From the cell containing the given text, extract its center point as [X, Y] coordinate. 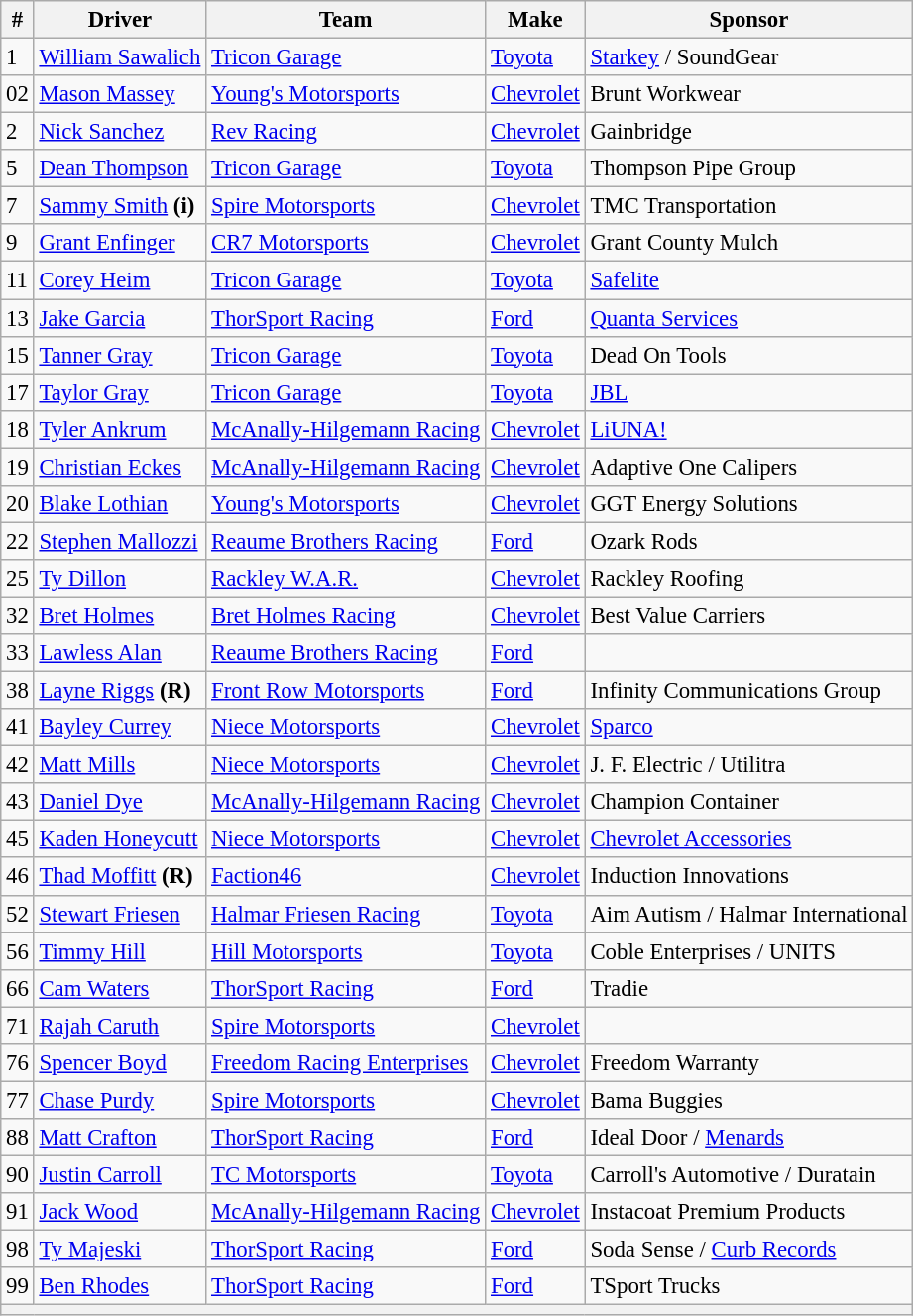
Brunt Workwear [749, 94]
20 [18, 504]
Jack Wood [120, 1212]
52 [18, 914]
LiUNA! [749, 429]
Cam Waters [120, 988]
88 [18, 1138]
13 [18, 318]
Front Row Motorsports [346, 691]
Quanta Services [749, 318]
25 [18, 579]
TSport Trucks [749, 1286]
Rajah Caruth [120, 1026]
Sponsor [749, 20]
TMC Transportation [749, 206]
Freedom Warranty [749, 1063]
98 [18, 1250]
Matt Mills [120, 765]
Grant County Mulch [749, 243]
Rackley W.A.R. [346, 579]
Rackley Roofing [749, 579]
Coble Enterprises / UNITS [749, 951]
76 [18, 1063]
22 [18, 541]
Bret Holmes Racing [346, 615]
91 [18, 1212]
Mason Massey [120, 94]
71 [18, 1026]
Carroll's Automotive / Duratain [749, 1174]
Bayley Currey [120, 727]
38 [18, 691]
Bret Holmes [120, 615]
Sammy Smith (i) [120, 206]
Chevrolet Accessories [749, 839]
William Sawalich [120, 57]
77 [18, 1100]
# [18, 20]
17 [18, 392]
5 [18, 168]
Stephen Mallozzi [120, 541]
JBL [749, 392]
Best Value Carriers [749, 615]
32 [18, 615]
7 [18, 206]
45 [18, 839]
Halmar Friesen Racing [346, 914]
Aim Autism / Halmar International [749, 914]
90 [18, 1174]
Soda Sense / Curb Records [749, 1250]
Layne Riggs (R) [120, 691]
43 [18, 802]
Infinity Communications Group [749, 691]
CR7 Motorsports [346, 243]
99 [18, 1286]
Gainbridge [749, 132]
66 [18, 988]
Tyler Ankrum [120, 429]
Dead On Tools [749, 355]
Ty Dillon [120, 579]
Stewart Friesen [120, 914]
11 [18, 280]
42 [18, 765]
Thad Moffitt (R) [120, 877]
Kaden Honeycutt [120, 839]
Daniel Dye [120, 802]
Tanner Gray [120, 355]
Instacoat Premium Products [749, 1212]
19 [18, 467]
Jake Garcia [120, 318]
9 [18, 243]
Starkey / SoundGear [749, 57]
Team [346, 20]
Christian Eckes [120, 467]
Timmy Hill [120, 951]
TC Motorsports [346, 1174]
Justin Carroll [120, 1174]
Chase Purdy [120, 1100]
Driver [120, 20]
J. F. Electric / Utilitra [749, 765]
Nick Sanchez [120, 132]
Thompson Pipe Group [749, 168]
33 [18, 653]
Corey Heim [120, 280]
Tradie [749, 988]
Taylor Gray [120, 392]
1 [18, 57]
Faction46 [346, 877]
Induction Innovations [749, 877]
Bama Buggies [749, 1100]
Adaptive One Calipers [749, 467]
Sparco [749, 727]
2 [18, 132]
Ty Majeski [120, 1250]
Ben Rhodes [120, 1286]
Blake Lothian [120, 504]
Matt Crafton [120, 1138]
Hill Motorsports [346, 951]
18 [18, 429]
Make [535, 20]
02 [18, 94]
Freedom Racing Enterprises [346, 1063]
46 [18, 877]
Ideal Door / Menards [749, 1138]
GGT Energy Solutions [749, 504]
Safelite [749, 280]
Champion Container [749, 802]
Spencer Boyd [120, 1063]
41 [18, 727]
56 [18, 951]
15 [18, 355]
Dean Thompson [120, 168]
Lawless Alan [120, 653]
Ozark Rods [749, 541]
Grant Enfinger [120, 243]
Rev Racing [346, 132]
